Output the [X, Y] coordinate of the center of the cell containing the given text.  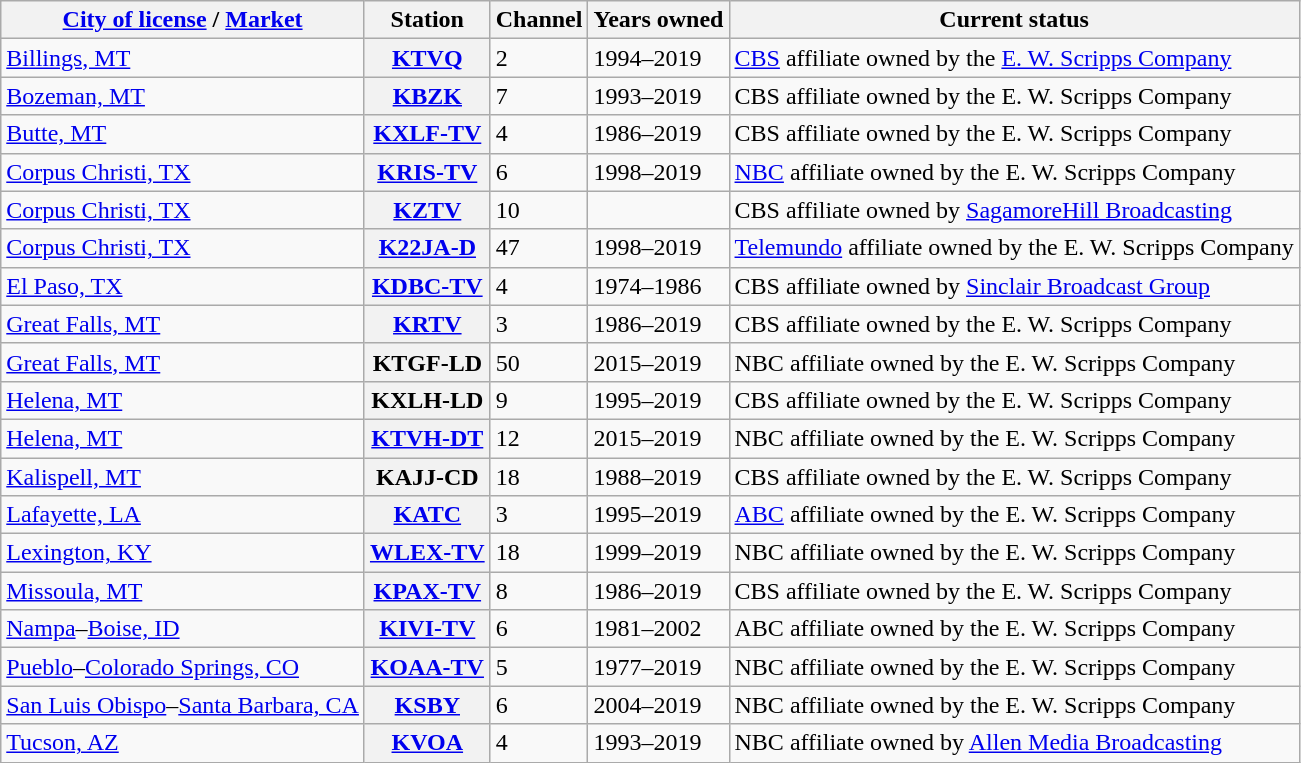
KTVQ [427, 58]
Lafayette, LA [183, 515]
1981–2002 [658, 629]
KRIS-TV [427, 172]
KOAA-TV [427, 667]
Kalispell, MT [183, 477]
KTGF-LD [427, 362]
City of license / Market [183, 20]
12 [539, 438]
7 [539, 96]
KPAX-TV [427, 591]
8 [539, 591]
10 [539, 210]
KIVI-TV [427, 629]
50 [539, 362]
Telemundo affiliate owned by the E. W. Scripps Company [1014, 248]
NBC affiliate owned by Allen Media Broadcasting [1014, 743]
Station [427, 20]
WLEX-TV [427, 553]
Years owned [658, 20]
El Paso, TX [183, 286]
KXLH-LD [427, 400]
Bozeman, MT [183, 96]
2004–2019 [658, 705]
KATC [427, 515]
1988–2019 [658, 477]
KSBY [427, 705]
Channel [539, 20]
KBZK [427, 96]
2 [539, 58]
KVOA [427, 743]
KDBC-TV [427, 286]
1994–2019 [658, 58]
KZTV [427, 210]
1974–1986 [658, 286]
KAJJ-CD [427, 477]
1977–2019 [658, 667]
CBS affiliate owned by SagamoreHill Broadcasting [1014, 210]
Butte, MT [183, 134]
Current status [1014, 20]
9 [539, 400]
Billings, MT [183, 58]
5 [539, 667]
Pueblo–Colorado Springs, CO [183, 667]
KXLF-TV [427, 134]
Lexington, KY [183, 553]
Tucson, AZ [183, 743]
Nampa–Boise, ID [183, 629]
KTVH-DT [427, 438]
CBS affiliate owned by Sinclair Broadcast Group [1014, 286]
KRTV [427, 324]
Missoula, MT [183, 591]
47 [539, 248]
San Luis Obispo–Santa Barbara, CA [183, 705]
K22JA-D [427, 248]
1999–2019 [658, 553]
